Pinpoint the cell where the given text exists, returning its [x, y] midpoint coordinate. 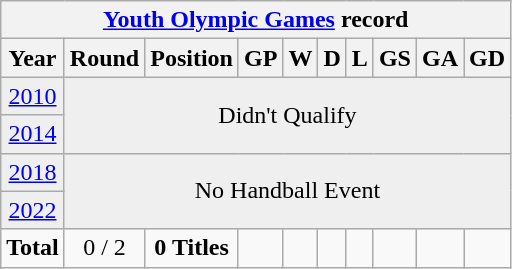
2022 [33, 210]
No Handball Event [287, 191]
0 / 2 [104, 248]
GD [488, 58]
W [300, 58]
0 Titles [192, 248]
Year [33, 58]
Position [192, 58]
Total [33, 248]
Youth Olympic Games record [256, 20]
D [332, 58]
Didn't Qualify [287, 115]
2018 [33, 172]
2010 [33, 96]
L [360, 58]
GP [260, 58]
Round [104, 58]
GS [394, 58]
2014 [33, 134]
GA [440, 58]
